Scan for the cell matching the given text and deliver its (X, Y) coordinate at center. 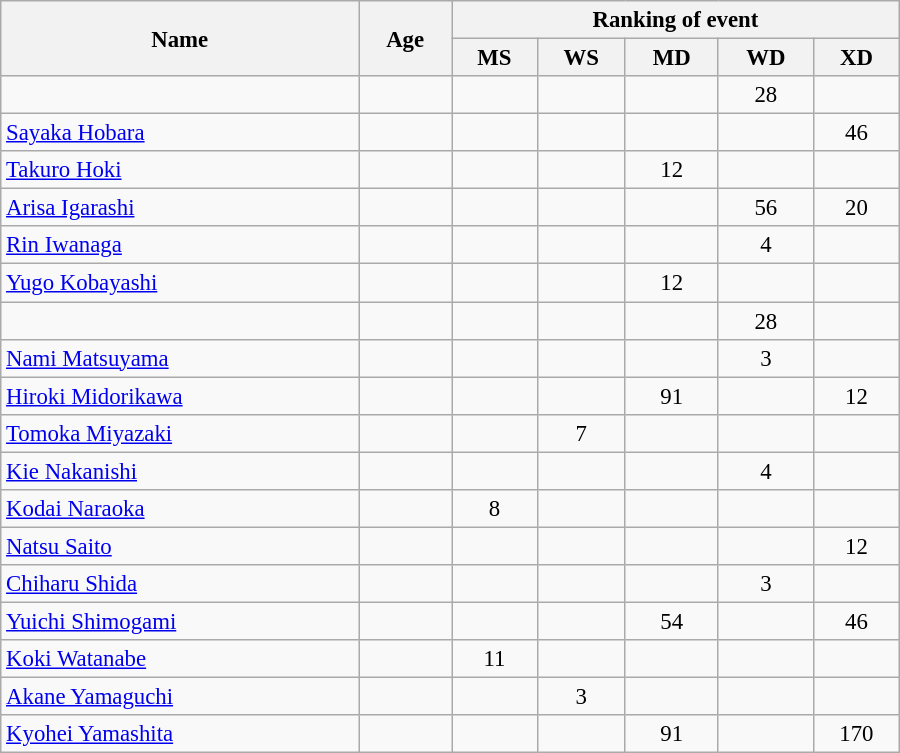
Ranking of event (676, 20)
Arisa Igarashi (180, 208)
56 (766, 208)
Chiharu Shida (180, 584)
Kyohei Yamashita (180, 734)
Age (406, 38)
54 (672, 621)
WS (581, 58)
Akane Yamaguchi (180, 697)
7 (581, 433)
Yugo Kobayashi (180, 283)
XD (857, 58)
Kie Nakanishi (180, 471)
MS (495, 58)
Takuro Hoki (180, 170)
Nami Matsuyama (180, 358)
8 (495, 509)
170 (857, 734)
20 (857, 208)
Koki Watanabe (180, 659)
Sayaka Hobara (180, 133)
Natsu Saito (180, 546)
MD (672, 58)
WD (766, 58)
Hiroki Midorikawa (180, 396)
Yuichi Shimogami (180, 621)
Name (180, 38)
Rin Iwanaga (180, 245)
Kodai Naraoka (180, 509)
11 (495, 659)
Tomoka Miyazaki (180, 433)
